From the cell containing the given text, extract its center point as (X, Y) coordinate. 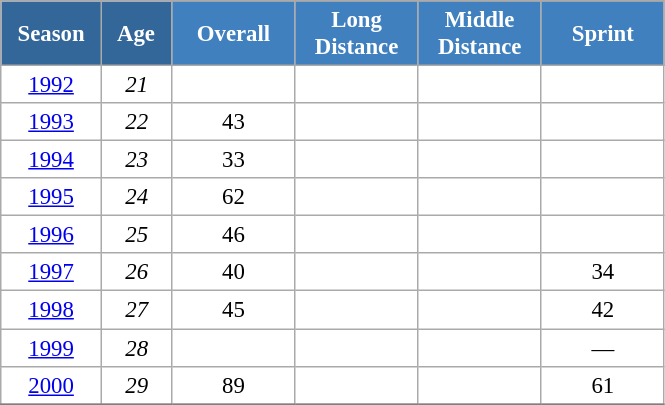
26 (136, 273)
46 (234, 235)
Long Distance (356, 34)
25 (136, 235)
62 (234, 197)
1992 (52, 85)
21 (136, 85)
Age (136, 34)
1999 (52, 348)
1998 (52, 310)
1994 (52, 160)
1995 (52, 197)
1997 (52, 273)
22 (136, 122)
Season (52, 34)
29 (136, 385)
Middle Distance (480, 34)
1996 (52, 235)
28 (136, 348)
89 (234, 385)
42 (602, 310)
40 (234, 273)
27 (136, 310)
Sprint (602, 34)
45 (234, 310)
2000 (52, 385)
61 (602, 385)
23 (136, 160)
24 (136, 197)
34 (602, 273)
33 (234, 160)
Overall (234, 34)
1993 (52, 122)
— (602, 348)
43 (234, 122)
